Pinpoint the cell where the given text exists, returning its (x, y) midpoint coordinate. 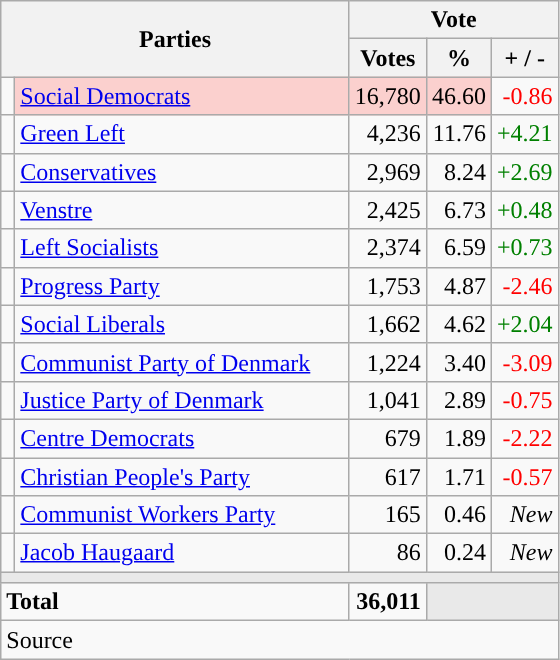
Source (280, 640)
Parties (176, 39)
-3.09 (524, 362)
46.60 (458, 96)
Green Left (182, 134)
-2.46 (524, 286)
0.46 (458, 515)
617 (388, 477)
165 (388, 515)
1,041 (388, 400)
+2.69 (524, 172)
Communist Party of Denmark (182, 362)
1,753 (388, 286)
+4.21 (524, 134)
1.89 (458, 438)
8.24 (458, 172)
-0.57 (524, 477)
1,224 (388, 362)
Conservatives (182, 172)
0.24 (458, 553)
2.89 (458, 400)
1,662 (388, 324)
Total (176, 602)
6.73 (458, 210)
-0.75 (524, 400)
Christian People's Party (182, 477)
Social Democrats (182, 96)
% (458, 58)
86 (388, 553)
Jacob Haugaard (182, 553)
2,425 (388, 210)
1.71 (458, 477)
+0.48 (524, 210)
4.87 (458, 286)
+ / - (524, 58)
-2.22 (524, 438)
Progress Party (182, 286)
16,780 (388, 96)
Centre Democrats (182, 438)
4,236 (388, 134)
4.62 (458, 324)
Justice Party of Denmark (182, 400)
+0.73 (524, 248)
2,969 (388, 172)
6.59 (458, 248)
2,374 (388, 248)
-0.86 (524, 96)
Vote (454, 20)
679 (388, 438)
3.40 (458, 362)
+2.04 (524, 324)
Left Socialists (182, 248)
11.76 (458, 134)
Votes (388, 58)
Social Liberals (182, 324)
36,011 (388, 602)
Communist Workers Party (182, 515)
Venstre (182, 210)
